Pinpoint the cell where the given text exists, returning its [X, Y] midpoint coordinate. 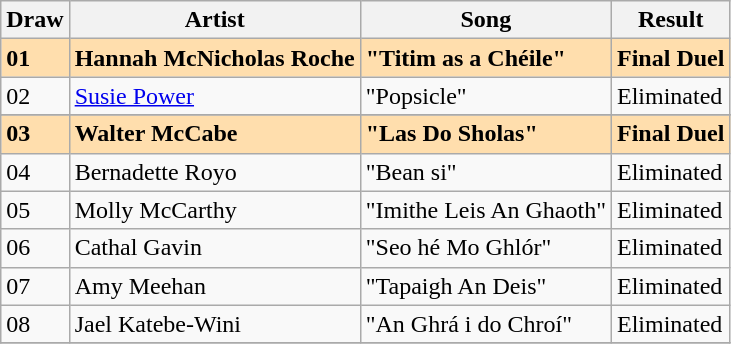
05 [35, 210]
04 [35, 172]
Artist [214, 20]
03 [35, 134]
Jael Katebe-Wini [214, 324]
Draw [35, 20]
"Tapaigh An Deis" [486, 286]
07 [35, 286]
08 [35, 324]
02 [35, 96]
"Las Do Sholas" [486, 134]
Bernadette Royo [214, 172]
06 [35, 248]
"Titim as a Chéile" [486, 58]
"Bean si" [486, 172]
Hannah McNicholas Roche [214, 58]
Molly McCarthy [214, 210]
Result [671, 20]
Cathal Gavin [214, 248]
"Imithe Leis An Ghaoth" [486, 210]
Song [486, 20]
"An Ghrá i do Chroí" [486, 324]
01 [35, 58]
Susie Power [214, 96]
Amy Meehan [214, 286]
Walter McCabe [214, 134]
"Popsicle" [486, 96]
"Seo hé Mo Ghlór" [486, 248]
